Determine the (X, Y) coordinate at the center of the cell enclosing the given text.  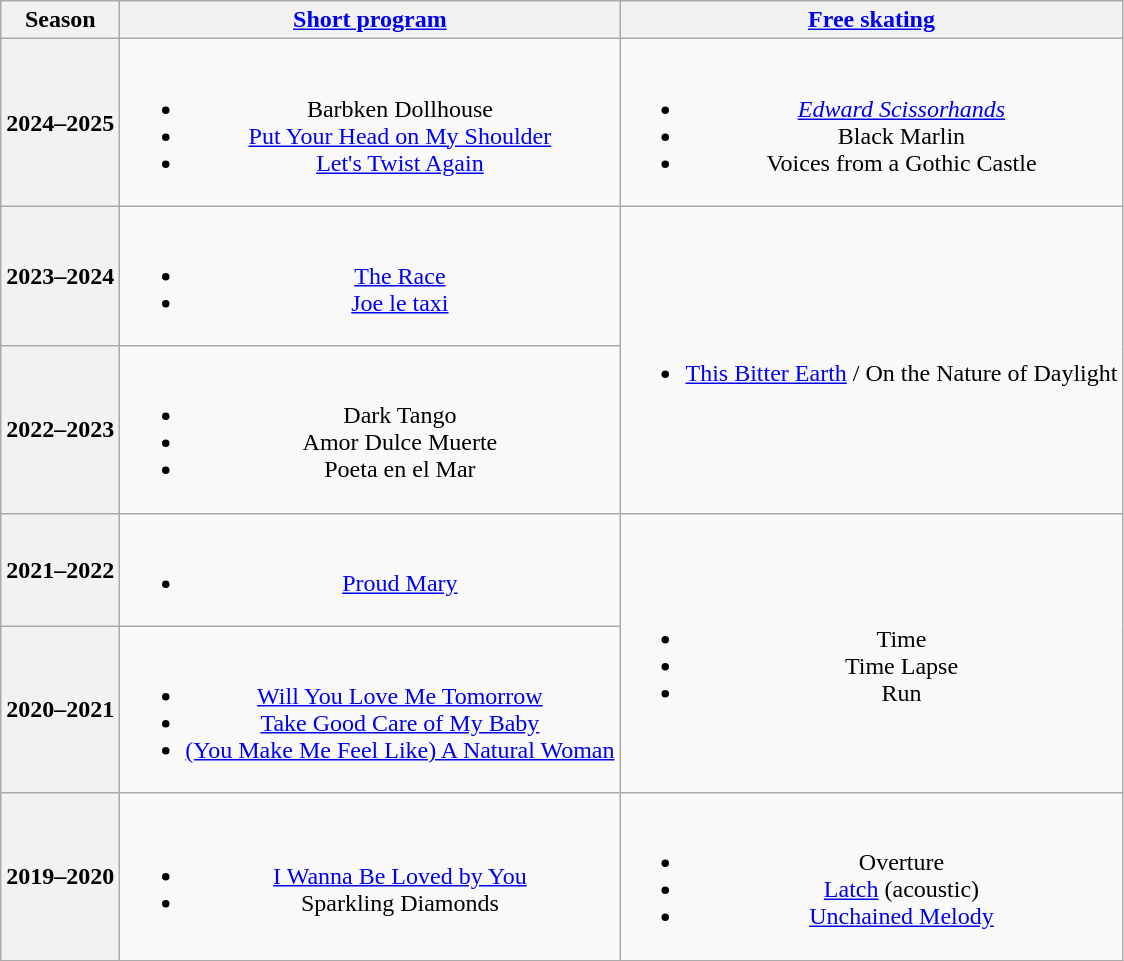
I Wanna Be Loved by You Sparkling Diamonds (370, 876)
2022–2023 (60, 430)
2019–2020 (60, 876)
2024–2025 (60, 122)
Season (60, 20)
Edward Scissorhands Black Marlin Voices from a Gothic Castle (872, 122)
2020–2021 (60, 710)
Proud Mary (370, 570)
2023–2024 (60, 276)
2021–2022 (60, 570)
Dark Tango Amor Dulce Muerte Poeta en el Mar (370, 430)
This Bitter Earth / On the Nature of Daylight (872, 360)
Will You Love Me TomorrowTake Good Care of My Baby(You Make Me Feel Like) A Natural Woman (370, 710)
Short program (370, 20)
Overture Latch (acoustic) Unchained Melody (872, 876)
Barbken Dollhouse Put Your Head on My Shoulder Let's Twist Again (370, 122)
Free skating (872, 20)
The Race Joe le taxi (370, 276)
Time Time LapseRun (872, 653)
